Find where the given text appears and provide that cell's center as (X, Y) coordinate. 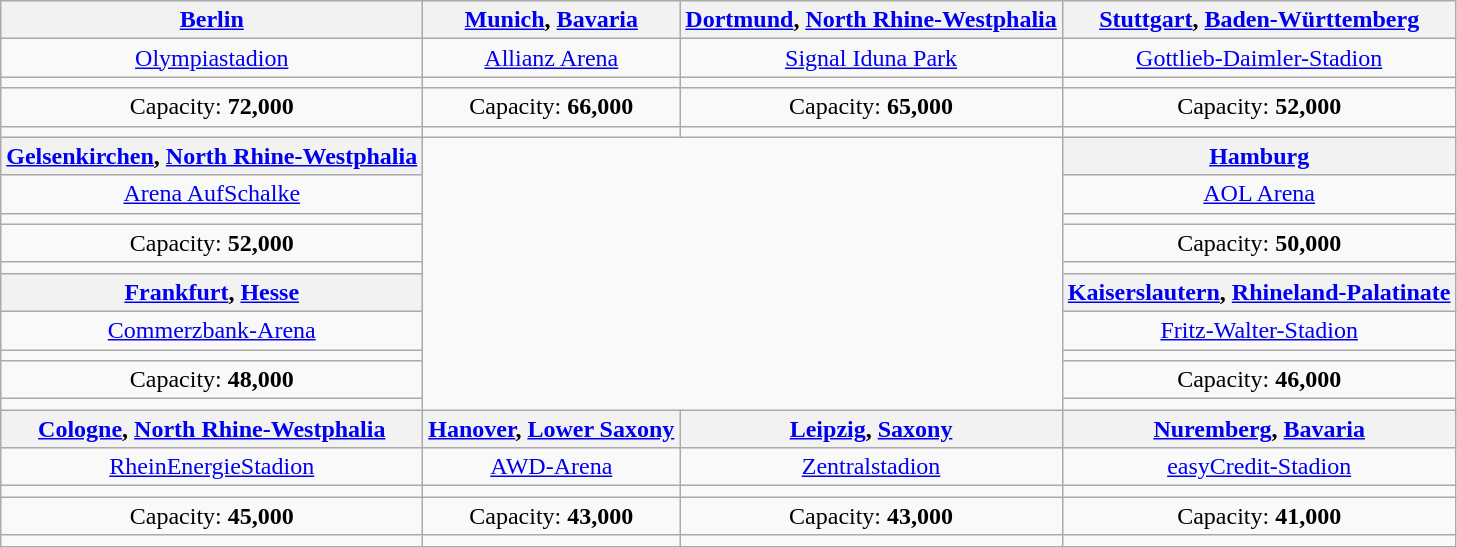
Capacity: 48,000 (212, 380)
Arena AufSchalke (212, 194)
Capacity: 50,000 (1259, 243)
Stuttgart, Baden-Württemberg (1259, 20)
easyCredit-Stadion (1259, 467)
Allianz Arena (552, 58)
Capacity: 41,000 (1259, 516)
Nuremberg, Bavaria (1259, 429)
Capacity: 65,000 (871, 107)
Gottlieb-Daimler-Stadion (1259, 58)
Hamburg (1259, 156)
Capacity: 46,000 (1259, 380)
Kaiserslautern, Rhineland-Palatinate (1259, 292)
AOL Arena (1259, 194)
Commerzbank-Arena (212, 330)
Cologne, North Rhine-Westphalia (212, 429)
Dortmund, North Rhine-Westphalia (871, 20)
Leipzig, Saxony (871, 429)
Capacity: 72,000 (212, 107)
Capacity: 66,000 (552, 107)
AWD-Arena (552, 467)
Munich, Bavaria (552, 20)
Fritz-Walter-Stadion (1259, 330)
Frankfurt, Hesse (212, 292)
Capacity: 45,000 (212, 516)
RheinEnergieStadion (212, 467)
Hanover, Lower Saxony (552, 429)
Signal Iduna Park (871, 58)
Olympiastadion (212, 58)
Berlin (212, 20)
Zentralstadion (871, 467)
Gelsenkirchen, North Rhine-Westphalia (212, 156)
